Output the [X, Y] coordinate of the center of the cell containing the given text.  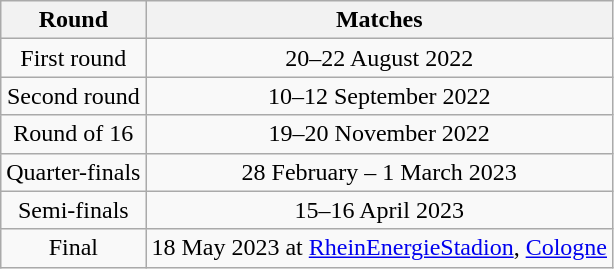
First round [74, 58]
Second round [74, 96]
Round [74, 20]
Final [74, 248]
15–16 April 2023 [380, 210]
20–22 August 2022 [380, 58]
Semi-finals [74, 210]
18 May 2023 at RheinEnergieStadion, Cologne [380, 248]
10–12 September 2022 [380, 96]
Matches [380, 20]
Quarter-finals [74, 172]
28 February – 1 March 2023 [380, 172]
Round of 16 [74, 134]
19–20 November 2022 [380, 134]
